For the text-containing cell, return its midpoint in [x, y] coordinate format. 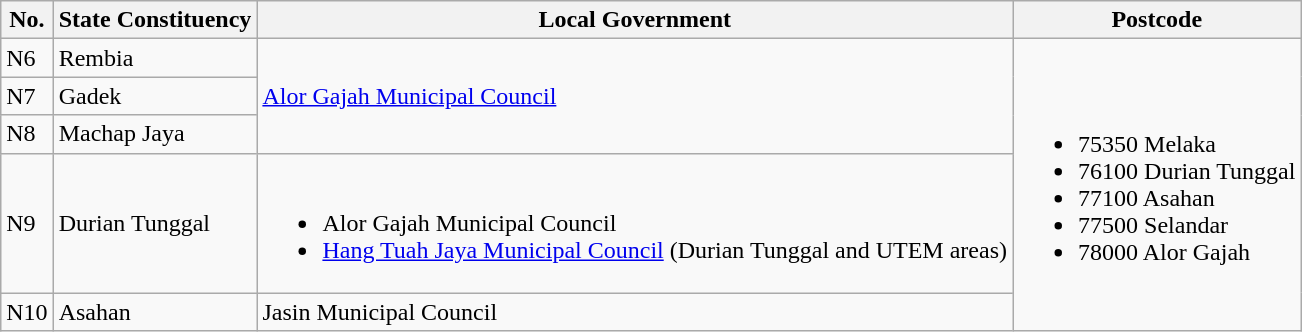
Local Government [635, 20]
Asahan [155, 312]
N8 [27, 134]
75350 Melaka76100 Durian Tunggal77100 Asahan77500 Selandar78000 Alor Gajah [1157, 185]
Gadek [155, 96]
State Constituency [155, 20]
Postcode [1157, 20]
N6 [27, 58]
Alor Gajah Municipal CouncilHang Tuah Jaya Municipal Council (Durian Tunggal and UTEM areas) [635, 223]
N7 [27, 96]
Machap Jaya [155, 134]
N10 [27, 312]
No. [27, 20]
Jasin Municipal Council [635, 312]
Alor Gajah Municipal Council [635, 96]
Durian Tunggal [155, 223]
Rembia [155, 58]
N9 [27, 223]
